Provide the [X, Y] coordinate of the cell's center where the given text is located.  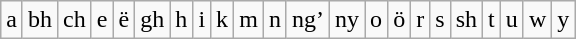
n [274, 20]
s [440, 20]
ch [75, 20]
ny [348, 20]
bh [40, 20]
h [182, 20]
ë [124, 20]
sh [466, 20]
r [420, 20]
m [249, 20]
e [102, 20]
y [564, 20]
gh [152, 20]
ng’ [308, 20]
ö [400, 20]
a [12, 20]
w [537, 20]
t [492, 20]
o [376, 20]
k [222, 20]
u [512, 20]
i [202, 20]
